Pinpoint the cell where the given text exists, returning its [x, y] midpoint coordinate. 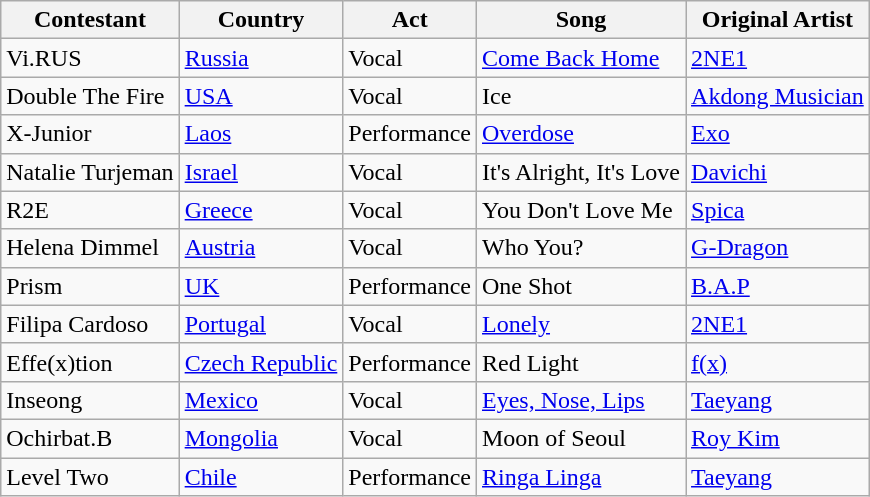
Prism [90, 286]
Natalie Turjeman [90, 172]
Double The Fire [90, 96]
Israel [261, 172]
f(x) [778, 362]
Ochirbat.B [90, 438]
Davichi [778, 172]
Level Two [90, 477]
Country [261, 20]
Roy Kim [778, 438]
Inseong [90, 400]
Original Artist [778, 20]
UK [261, 286]
Spica [778, 210]
Act [410, 20]
Laos [261, 134]
Akdong Musician [778, 96]
USA [261, 96]
Chile [261, 477]
Greece [261, 210]
Moon of Seoul [580, 438]
Ice [580, 96]
Russia [261, 58]
You Don't Love Me [580, 210]
Helena Dimmel [90, 248]
Eyes, Nose, Lips [580, 400]
Ringa Linga [580, 477]
Contestant [90, 20]
Mongolia [261, 438]
R2E [90, 210]
Overdose [580, 134]
It's Alright, It's Love [580, 172]
Lonely [580, 324]
Come Back Home [580, 58]
Austria [261, 248]
G-Dragon [778, 248]
Who You? [580, 248]
X-Junior [90, 134]
One Shot [580, 286]
Vi.RUS [90, 58]
Effe(x)tion [90, 362]
Mexico [261, 400]
Czech Republic [261, 362]
Song [580, 20]
Exo [778, 134]
Filipa Cardoso [90, 324]
B.A.P [778, 286]
Red Light [580, 362]
Portugal [261, 324]
